Detect which cell encompasses the target text, then output its (x, y) center coordinate. 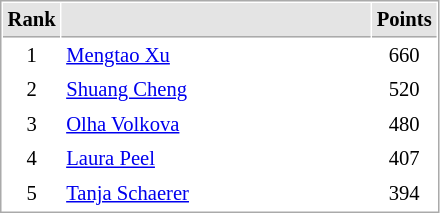
Shuang Cheng (216, 90)
480 (404, 124)
660 (404, 56)
1 (32, 56)
Olha Volkova (216, 124)
Mengtao Xu (216, 56)
Points (404, 20)
3 (32, 124)
Rank (32, 20)
Laura Peel (216, 158)
4 (32, 158)
Tanja Schaerer (216, 194)
5 (32, 194)
520 (404, 90)
2 (32, 90)
394 (404, 194)
407 (404, 158)
